Return the (x, y) coordinate for the center point of the cell that contains the specified text.  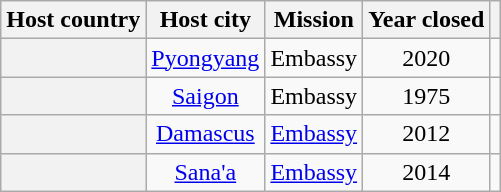
Damascus (206, 134)
Saigon (206, 96)
Pyongyang (206, 58)
Sana'a (206, 172)
2014 (426, 172)
Host city (206, 20)
2020 (426, 58)
Host country (74, 20)
Mission (314, 20)
1975 (426, 96)
2012 (426, 134)
Year closed (426, 20)
